Locate the cell with the specified text and output its [x, y] center coordinate. 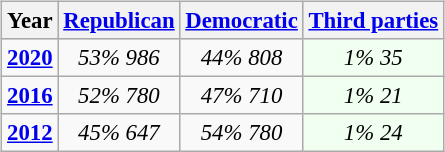
45% 647 [119, 133]
2012 [30, 133]
1% 35 [373, 58]
1% 21 [373, 96]
47% 710 [242, 96]
2016 [30, 96]
1% 24 [373, 133]
Year [30, 21]
Republican [119, 21]
44% 808 [242, 58]
54% 780 [242, 133]
53% 986 [119, 58]
52% 780 [119, 96]
2020 [30, 58]
Third parties [373, 21]
Democratic [242, 21]
